Search for the cell housing the specified text and yield its [X, Y] center coordinate. 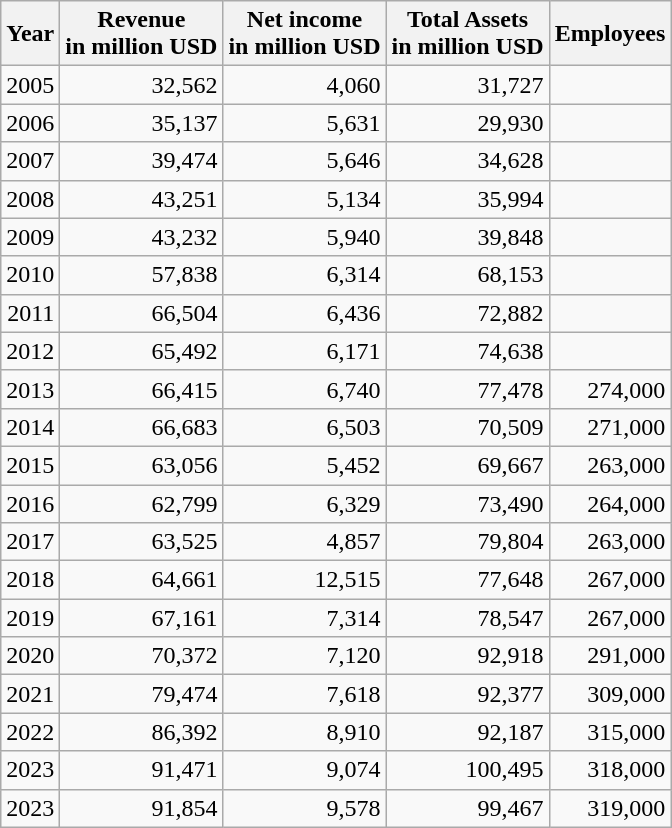
6,329 [304, 503]
77,648 [468, 580]
2019 [30, 618]
74,638 [468, 351]
274,000 [610, 389]
39,474 [142, 161]
66,504 [142, 313]
92,918 [468, 656]
2012 [30, 351]
6,314 [304, 275]
69,667 [468, 465]
5,646 [304, 161]
99,467 [468, 808]
2021 [30, 694]
Total Assetsin million USD [468, 34]
65,492 [142, 351]
92,187 [468, 732]
57,838 [142, 275]
7,120 [304, 656]
2013 [30, 389]
100,495 [468, 770]
Employees [610, 34]
31,727 [468, 85]
72,882 [468, 313]
2007 [30, 161]
77,478 [468, 389]
63,525 [142, 542]
92,377 [468, 694]
5,631 [304, 123]
29,930 [468, 123]
5,452 [304, 465]
2005 [30, 85]
91,854 [142, 808]
12,515 [304, 580]
7,618 [304, 694]
66,415 [142, 389]
2020 [30, 656]
67,161 [142, 618]
2016 [30, 503]
2014 [30, 427]
7,314 [304, 618]
86,392 [142, 732]
70,372 [142, 656]
Revenuein million USD [142, 34]
2022 [30, 732]
32,562 [142, 85]
62,799 [142, 503]
2009 [30, 237]
264,000 [610, 503]
73,490 [468, 503]
68,153 [468, 275]
315,000 [610, 732]
79,804 [468, 542]
271,000 [610, 427]
34,628 [468, 161]
4,857 [304, 542]
291,000 [610, 656]
63,056 [142, 465]
2008 [30, 199]
35,137 [142, 123]
66,683 [142, 427]
318,000 [610, 770]
43,232 [142, 237]
6,171 [304, 351]
35,994 [468, 199]
Year [30, 34]
9,578 [304, 808]
319,000 [610, 808]
6,503 [304, 427]
6,740 [304, 389]
39,848 [468, 237]
9,074 [304, 770]
5,134 [304, 199]
79,474 [142, 694]
309,000 [610, 694]
2011 [30, 313]
2006 [30, 123]
70,509 [468, 427]
78,547 [468, 618]
91,471 [142, 770]
4,060 [304, 85]
2017 [30, 542]
2010 [30, 275]
Net incomein million USD [304, 34]
6,436 [304, 313]
2018 [30, 580]
2015 [30, 465]
64,661 [142, 580]
5,940 [304, 237]
43,251 [142, 199]
8,910 [304, 732]
